Determine the [X, Y] coordinate at the center of the cell enclosing the given text.  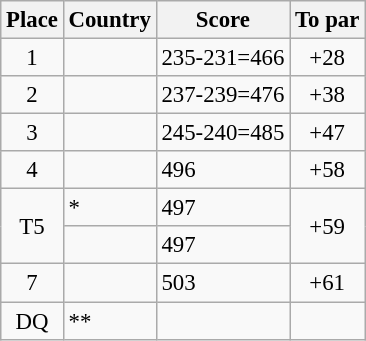
Country [110, 20]
235-231=466 [223, 58]
+28 [328, 58]
3 [32, 133]
4 [32, 170]
+61 [328, 283]
DQ [32, 321]
* [110, 208]
T5 [32, 226]
1 [32, 58]
237-239=476 [223, 95]
503 [223, 283]
7 [32, 283]
496 [223, 170]
To par [328, 20]
245-240=485 [223, 133]
2 [32, 95]
+58 [328, 170]
Score [223, 20]
Place [32, 20]
+59 [328, 226]
+47 [328, 133]
** [110, 321]
+38 [328, 95]
